Find where the given text appears and provide that cell's center as (X, Y) coordinate. 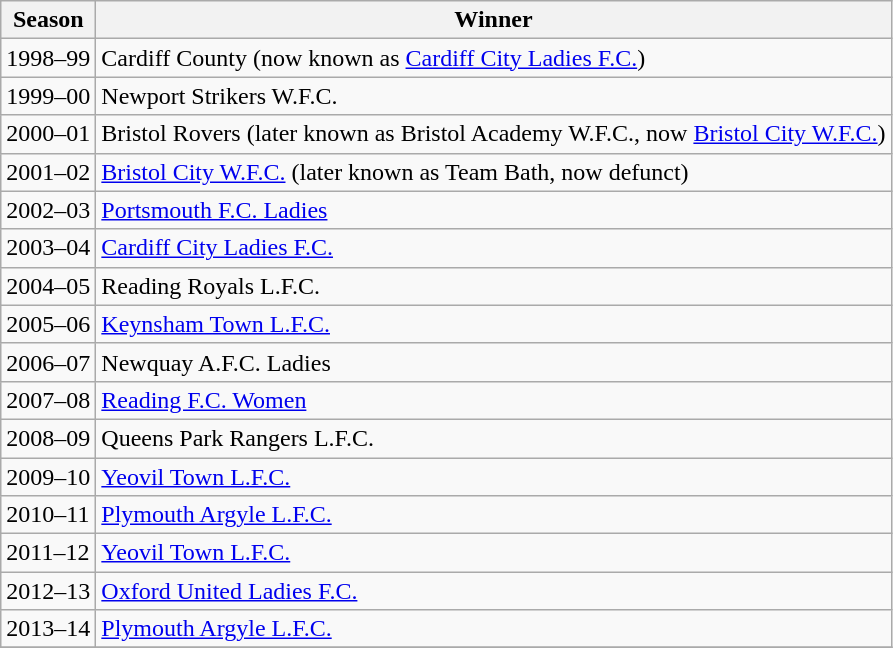
Cardiff County (now known as Cardiff City Ladies F.C.) (494, 58)
Reading Royals L.F.C. (494, 286)
2010–11 (48, 515)
2003–04 (48, 248)
2008–09 (48, 438)
2001–02 (48, 172)
Reading F.C. Women (494, 400)
2013–14 (48, 629)
Keynsham Town L.F.C. (494, 324)
1998–99 (48, 58)
Bristol City W.F.C. (later known as Team Bath, now defunct) (494, 172)
Season (48, 20)
2011–12 (48, 553)
2012–13 (48, 591)
Newquay A.F.C. Ladies (494, 362)
Bristol Rovers (later known as Bristol Academy W.F.C., now Bristol City W.F.C.) (494, 134)
2007–08 (48, 400)
Oxford United Ladies F.C. (494, 591)
2005–06 (48, 324)
2000–01 (48, 134)
2006–07 (48, 362)
2004–05 (48, 286)
Newport Strikers W.F.C. (494, 96)
Portsmouth F.C. Ladies (494, 210)
Winner (494, 20)
2002–03 (48, 210)
2009–10 (48, 477)
Cardiff City Ladies F.C. (494, 248)
1999–00 (48, 96)
Queens Park Rangers L.F.C. (494, 438)
